Scan for the cell matching the given text and deliver its (x, y) coordinate at center. 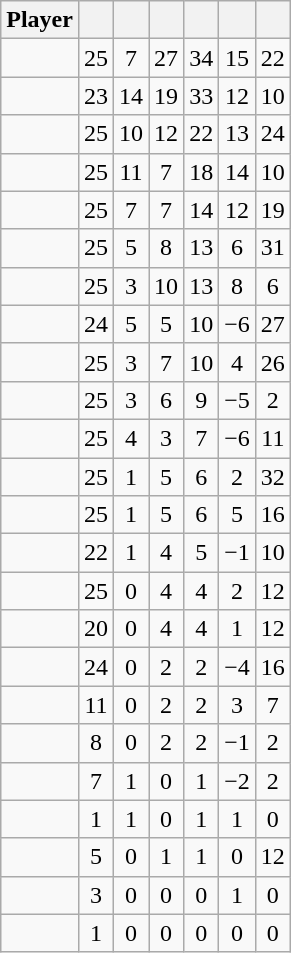
26 (272, 362)
33 (202, 96)
9 (202, 400)
15 (238, 58)
−5 (238, 400)
34 (202, 58)
23 (96, 96)
Player (40, 20)
−4 (238, 667)
18 (202, 172)
32 (272, 477)
−2 (238, 781)
20 (96, 629)
31 (272, 248)
